Extract the (x, y) coordinate from the center of the cell holding the provided text.  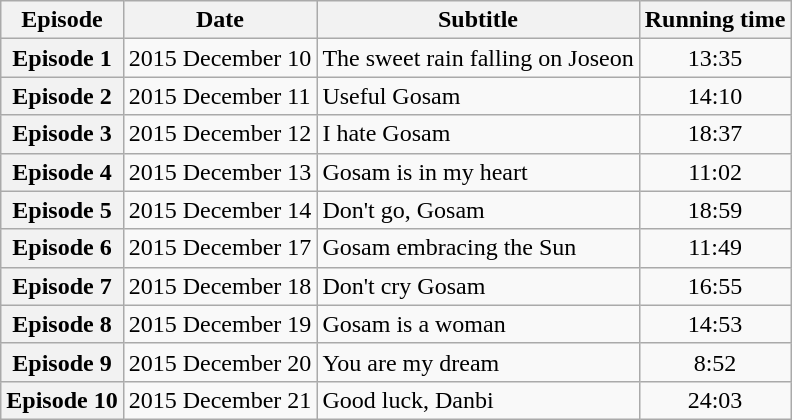
18:59 (715, 210)
Episode 10 (62, 400)
Gosam is in my heart (478, 172)
2015 December 14 (220, 210)
I hate Gosam (478, 134)
Good luck, Danbi (478, 400)
2015 December 13 (220, 172)
2015 December 21 (220, 400)
Date (220, 20)
Subtitle (478, 20)
Episode 5 (62, 210)
24:03 (715, 400)
Episode 6 (62, 248)
Gosam is a woman (478, 324)
Episode 7 (62, 286)
14:53 (715, 324)
2015 December 10 (220, 58)
16:55 (715, 286)
2015 December 19 (220, 324)
Episode 8 (62, 324)
Episode 9 (62, 362)
14:10 (715, 96)
Running time (715, 20)
18:37 (715, 134)
Don't go, Gosam (478, 210)
11:02 (715, 172)
You are my dream (478, 362)
2015 December 17 (220, 248)
Episode 4 (62, 172)
2015 December 18 (220, 286)
Episode (62, 20)
2015 December 12 (220, 134)
Don't cry Gosam (478, 286)
The sweet rain falling on Joseon (478, 58)
11:49 (715, 248)
Episode 2 (62, 96)
Useful Gosam (478, 96)
Episode 1 (62, 58)
Episode 3 (62, 134)
8:52 (715, 362)
13:35 (715, 58)
2015 December 11 (220, 96)
2015 December 20 (220, 362)
Gosam embracing the Sun (478, 248)
